Provide the (x, y) coordinate of the cell's center where the given text is located.  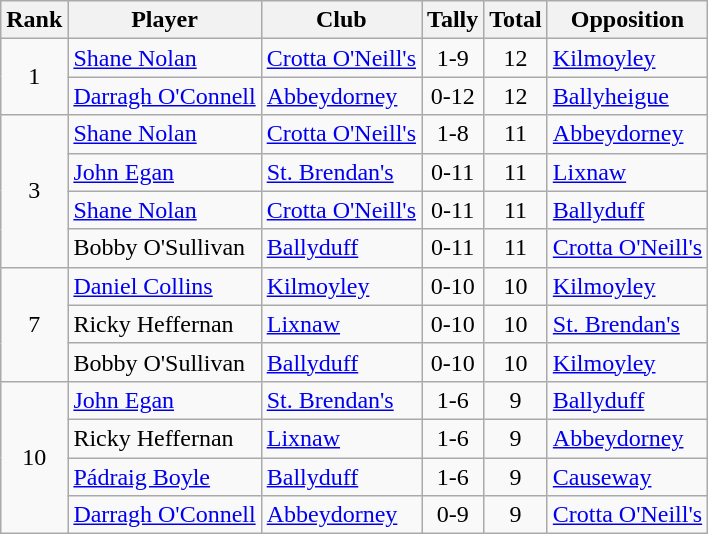
7 (34, 324)
0-9 (453, 515)
Tally (453, 20)
Player (164, 20)
3 (34, 191)
Causeway (627, 477)
Opposition (627, 20)
Rank (34, 20)
Club (341, 20)
Pádraig Boyle (164, 477)
1-8 (453, 134)
Daniel Collins (164, 286)
Total (516, 20)
Ballyheigue (627, 96)
1 (34, 77)
0-12 (453, 96)
1-9 (453, 58)
